Provide the [x, y] coordinate of the cell's center where the given text is located.  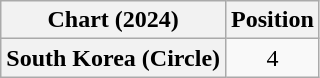
4 [273, 58]
Position [273, 20]
South Korea (Circle) [114, 58]
Chart (2024) [114, 20]
